Search for the cell housing the specified text and yield its (X, Y) center coordinate. 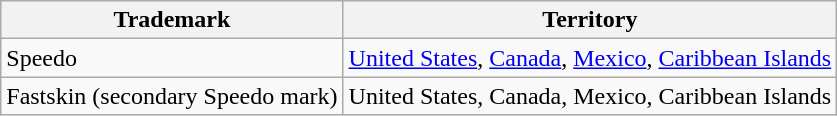
Trademark (172, 20)
Territory (590, 20)
Fastskin (secondary Speedo mark) (172, 96)
Speedo (172, 58)
